Provide the [x, y] coordinate of the cell's center where the given text is located.  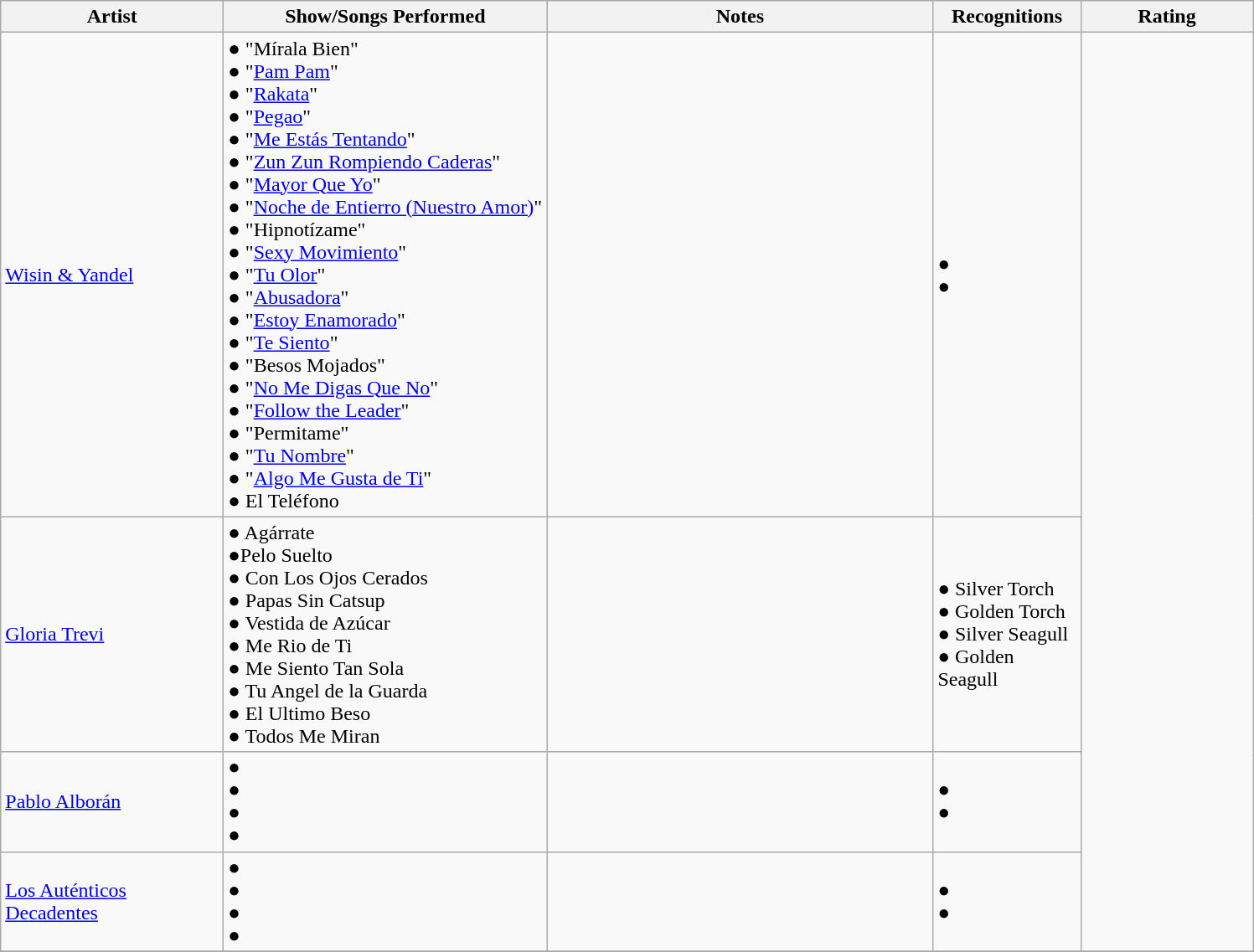
Rating [1167, 17]
Artist [112, 17]
Recognitions [1007, 17]
Gloria Trevi [112, 635]
Pablo Alborán [112, 802]
Wisin & Yandel [112, 275]
Show/Songs Performed [385, 17]
Notes [741, 17]
Los Auténticos Decadentes [112, 901]
● Silver Torch ● Golden Torch ● Silver Seagull ● Golden Seagull [1007, 635]
